From the cell containing the given text, extract its center point as (X, Y) coordinate. 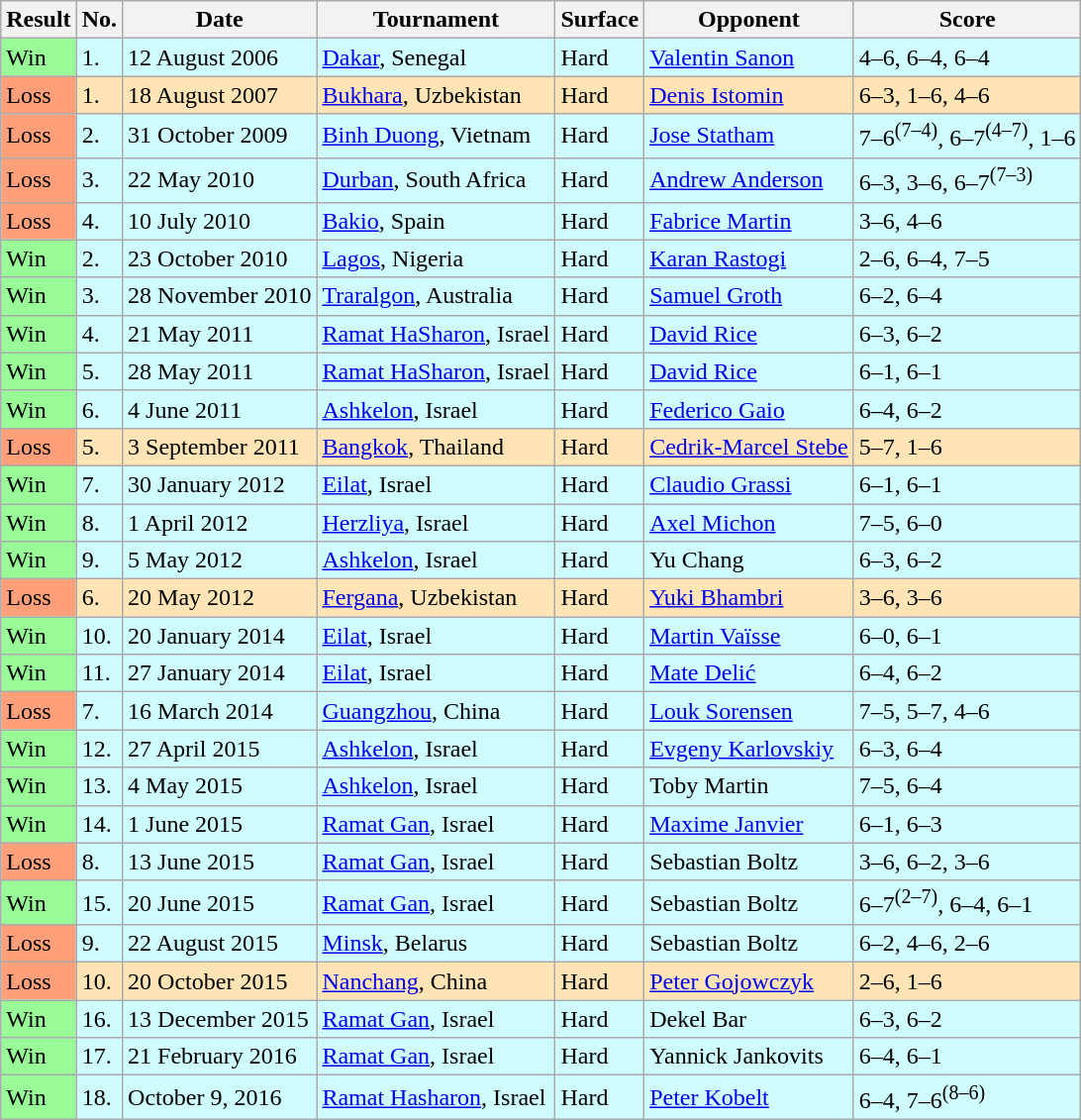
Dekel Bar (749, 1019)
6–3, 1–6, 4–6 (967, 95)
7–5, 6–0 (967, 523)
27 April 2015 (220, 749)
Durban, South Africa (436, 180)
Binh Duong, Vietnam (436, 137)
Bangkok, Thailand (436, 447)
Claudio Grassi (749, 484)
Fergana, Uzbekistan (436, 598)
5–7, 1–6 (967, 447)
7–5, 6–4 (967, 786)
21 February 2016 (220, 1057)
5 May 2012 (220, 560)
6–0, 6–1 (967, 636)
7–6(7–4), 6–7(4–7), 1–6 (967, 137)
6–1, 6–3 (967, 824)
Martin Vaïsse (749, 636)
Dakar, Senegal (436, 57)
20 October 2015 (220, 981)
28 November 2010 (220, 296)
Yannick Jankovits (749, 1057)
28 May 2011 (220, 371)
23 October 2010 (220, 258)
Jose Statham (749, 137)
Louk Sorensen (749, 711)
Karan Rastogi (749, 258)
October 9, 2016 (220, 1097)
Federico Gaio (749, 409)
Lagos, Nigeria (436, 258)
22 May 2010 (220, 180)
16 March 2014 (220, 711)
21 May 2011 (220, 334)
Valentin Sanon (749, 57)
16. (99, 1019)
Fabrice Martin (749, 221)
13 December 2015 (220, 1019)
6–3, 6–4 (967, 749)
2–6, 6–4, 7–5 (967, 258)
22 August 2015 (220, 944)
Evgeny Karlovskiy (749, 749)
Score (967, 20)
31 October 2009 (220, 137)
2–6, 1–6 (967, 981)
Samuel Groth (749, 296)
6–2, 6–4 (967, 296)
6–4, 7–6(8–6) (967, 1097)
3–6, 4–6 (967, 221)
18 August 2007 (220, 95)
20 June 2015 (220, 903)
Denis Istomin (749, 95)
4 May 2015 (220, 786)
No. (99, 20)
Date (220, 20)
15. (99, 903)
Herzliya, Israel (436, 523)
3–6, 6–2, 3–6 (967, 862)
27 January 2014 (220, 673)
12. (99, 749)
10 July 2010 (220, 221)
Nanchang, China (436, 981)
Surface (600, 20)
Axel Michon (749, 523)
13 June 2015 (220, 862)
4–6, 6–4, 6–4 (967, 57)
20 May 2012 (220, 598)
Yu Chang (749, 560)
20 January 2014 (220, 636)
17. (99, 1057)
11. (99, 673)
Peter Gojowczyk (749, 981)
1 June 2015 (220, 824)
Bukhara, Uzbekistan (436, 95)
4 June 2011 (220, 409)
Andrew Anderson (749, 180)
6–2, 4–6, 2–6 (967, 944)
3–6, 3–6 (967, 598)
Mate Delić (749, 673)
6–4, 6–1 (967, 1057)
3 September 2011 (220, 447)
Opponent (749, 20)
30 January 2012 (220, 484)
Traralgon, Australia (436, 296)
Peter Kobelt (749, 1097)
1 April 2012 (220, 523)
Cedrik-Marcel Stebe (749, 447)
Result (39, 20)
Maxime Janvier (749, 824)
Ramat Hasharon, Israel (436, 1097)
7–5, 5–7, 4–6 (967, 711)
12 August 2006 (220, 57)
18. (99, 1097)
Tournament (436, 20)
6–3, 3–6, 6–7(7–3) (967, 180)
Yuki Bhambri (749, 598)
Toby Martin (749, 786)
Bakio, Spain (436, 221)
Guangzhou, China (436, 711)
6–7(2–7), 6–4, 6–1 (967, 903)
Minsk, Belarus (436, 944)
13. (99, 786)
14. (99, 824)
